Find where the given text appears and provide that cell's center as (X, Y) coordinate. 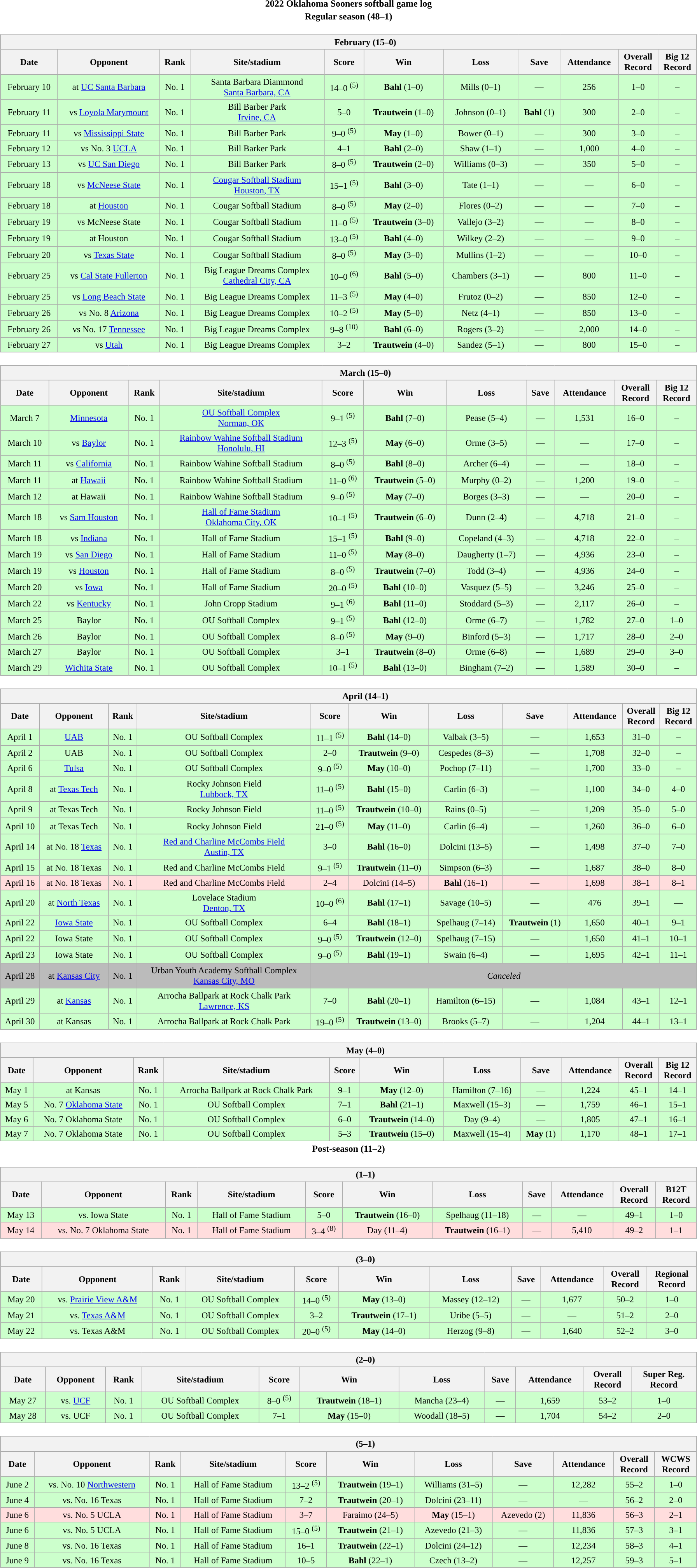
Trautwein (16–1) (478, 1230)
Bahl (11–0) (405, 603)
Uribe (5–5) (471, 1315)
31–0 (641, 737)
Trautwein (4–0) (404, 345)
12,257 (583, 1560)
Bill Barber ParkIrvine, CA (257, 112)
49–1 (634, 1215)
Brooks (5–7) (466, 1021)
Trautwein (7–0) (405, 571)
Trautwein (22–1) (370, 1546)
58–3 (634, 1546)
Rainbow Wahine Softball StadiumHonolulu, HI (241, 443)
12–0 (638, 296)
Bahl (1) (539, 112)
38–1 (641, 883)
5–1 (676, 1560)
46–1 (639, 1105)
1,498 (594, 846)
Pochop (7–11) (466, 768)
12–1 (678, 1000)
28–0 (636, 636)
at North Texas (74, 903)
vs San Diego (89, 554)
30–0 (636, 667)
1,698 (594, 883)
May 28 (23, 1416)
Trautwein (14–0) (401, 1119)
John Cropp Stadium (241, 603)
39–1 (641, 903)
59–3 (634, 1560)
May (15–0) (349, 1416)
Bahl (20–1) (389, 1000)
May 6 (17, 1119)
12,234 (583, 1546)
vs California (89, 464)
38–0 (641, 867)
Trautwein (13–0) (389, 1021)
June 2 (18, 1484)
49–2 (634, 1230)
Trautwein (5–0) (405, 480)
Trautwein (12–0) (389, 938)
11–1 (678, 955)
Trautwein (18–1) (349, 1400)
Czech (13–2) (454, 1560)
Binford (5–3) (486, 636)
May 13 (21, 1215)
Azevedo (2) (523, 1515)
WCWSRecord (676, 1463)
vs. Prairie View A&M (98, 1300)
43–1 (641, 1000)
Pease (5–4) (486, 418)
vs Sam Houston (89, 517)
Trautwein (19–1) (370, 1484)
Tate (1–1) (481, 185)
1,531 (584, 418)
9–1 (6) (343, 603)
10–5 (306, 1560)
2–1 (676, 1515)
3,246 (584, 587)
Bahl (3–0) (404, 185)
1,653 (594, 737)
June 8 (18, 1546)
April 23 (20, 955)
February 27 (29, 345)
at Kansas City (74, 976)
Azevedo (21–3) (454, 1530)
(3–0) (348, 1259)
March 27 (25, 652)
Cougar Softball StadiumHouston, TX (257, 185)
Bahl (21–1) (401, 1105)
Trautwein (2–0) (404, 164)
25–0 (636, 587)
34–0 (641, 789)
vs Indiana (89, 538)
(2–0) (348, 1360)
32–0 (641, 753)
37–0 (641, 846)
March 29 (25, 667)
vs Loyola Marymount (109, 112)
9–8 (10) (344, 329)
1,100 (594, 789)
Bahl (10–0) (405, 587)
Dolcini (24–12) (454, 1546)
13–0 (5) (344, 238)
45–1 (639, 1090)
Bahl (8–0) (405, 464)
B12TRecord (676, 1195)
1,170 (590, 1134)
11–3 (5) (344, 296)
1,677 (572, 1300)
April 2 (20, 753)
Spelhaug (7–14) (466, 923)
February 13 (29, 164)
Tulsa (74, 768)
1,084 (594, 1000)
Bahl (17–1) (389, 903)
41–1 (641, 938)
Trautwein (20–1) (370, 1500)
Rocky Johnson Field Lubbock, TX (224, 789)
Shaw (1–1) (481, 149)
19–0 (636, 480)
Carlin (6–3) (466, 789)
April 9 (20, 809)
3–4 (8) (324, 1230)
1,695 (594, 955)
1,000 (589, 149)
Dolcini (23–11) (454, 1500)
Orme (6–8) (486, 652)
May 22 (21, 1331)
13–1 (678, 1021)
March 12 (25, 496)
Bahl (4–0) (404, 238)
May 1 (17, 1090)
Trautwein (10–0) (389, 809)
14–1 (678, 1090)
21–0 (636, 517)
10–2 (5) (344, 313)
vs Long Beach State (109, 296)
2,117 (584, 603)
1,209 (594, 809)
Maxwell (15–3) (482, 1105)
Dolcini (14–5) (389, 883)
16–0 (636, 418)
April 29 (20, 1000)
Orme (6–7) (486, 620)
Savage (10–5) (466, 903)
15–0 (5) (306, 1530)
7–2 (306, 1500)
27–0 (636, 620)
17–1 (678, 1134)
476 (594, 903)
May (6–0) (405, 443)
Massey (12–12) (471, 1300)
Cespedes (8–3) (466, 753)
Dunn (2–4) (486, 517)
36–0 (641, 826)
April 20 (20, 903)
February 10 (29, 87)
Vallejo (3–2) (481, 222)
Bahl (16–0) (389, 846)
vs No. 3 UCLA (109, 149)
Minnesota (89, 418)
Trautwein (9–0) (389, 753)
Trautwein (21–1) (370, 1530)
44–1 (641, 1021)
1,260 (594, 826)
2–4 (330, 883)
1,759 (590, 1105)
April (14–1) (348, 696)
19–0 (5) (330, 1021)
Bahl (7–0) (405, 418)
RegionalRecord (672, 1279)
March 25 (25, 620)
(5–1) (348, 1444)
April 6 (20, 768)
May (1) (541, 1134)
Trautwein (16–0) (387, 1215)
48–1 (639, 1134)
Hall of Fame StadiumOklahoma City, OK (241, 517)
1,782 (584, 620)
8–1 (678, 883)
vs Mississippi State (109, 133)
Copeland (4–3) (486, 538)
April 8 (20, 789)
Swain (6–4) (466, 955)
April 15 (20, 867)
May (8–0) (405, 554)
50–2 (625, 1300)
40–1 (641, 923)
February 12 (29, 149)
Wichita State (89, 667)
2,000 (589, 329)
10–0 (638, 255)
April 16 (20, 883)
Bahl (13–0) (405, 667)
53–2 (608, 1400)
Trautwein (3–0) (404, 222)
35–0 (641, 809)
12–3 (5) (343, 443)
13–0 (638, 313)
56–2 (634, 1500)
at UC Santa Barbara (109, 87)
May 21 (21, 1315)
Day (9–4) (482, 1119)
April 28 (20, 976)
Lovelace StadiumDenton, TX (224, 903)
15–0 (638, 345)
Bower (0–1) (481, 133)
vs Texas State (109, 255)
Canceled (504, 976)
June 9 (18, 1560)
vs UC San Diego (109, 164)
June 4 (18, 1500)
Rogers (3–2) (481, 329)
1,704 (550, 1416)
256 (589, 87)
29–0 (636, 652)
1,589 (584, 667)
vs No. 17 Tennessee (109, 329)
vs Cal State Fullerton (109, 275)
May (12–0) (401, 1090)
Sandez (5–1) (481, 345)
vs. No. 10 Northwestern (92, 1484)
Bill Barber Park (257, 133)
Bahl (15–0) (389, 789)
Maxwell (15–4) (482, 1134)
Trautwein (15–0) (401, 1134)
47–1 (639, 1119)
Trautwein (1) (535, 923)
Williams (0–3) (481, 164)
18–0 (636, 464)
Bahl (1–0) (404, 87)
52–2 (625, 1331)
51–2 (625, 1315)
1,204 (594, 1021)
vs Utah (109, 345)
Simpson (6–3) (466, 867)
1,805 (590, 1119)
vs Baylor (89, 443)
February 20 (29, 255)
24–0 (636, 571)
Borges (3–3) (486, 496)
Archer (6–4) (486, 464)
Herzog (9–8) (471, 1331)
22–0 (636, 538)
Spelhaug (11–18) (478, 1215)
13–2 (5) (306, 1484)
Santa Barbara DiammondSanta Barbara, CA (257, 87)
Todd (3–4) (486, 571)
Daugherty (1–7) (486, 554)
Faraimo (24–5) (370, 1515)
May (1–0) (404, 133)
Bahl (6–0) (404, 329)
Dolcini (13–5) (466, 846)
Trautwein (1–0) (404, 112)
Trautwein (11–0) (389, 867)
March 7 (25, 418)
21–0 (5) (330, 826)
9–0 (638, 238)
Williams (31–5) (454, 1484)
55–2 (634, 1484)
Bahl (22–1) (370, 1560)
Mullins (1–2) (481, 255)
April 14 (20, 846)
Bahl (9–0) (405, 538)
Bahl (5–0) (404, 275)
15–1 (678, 1105)
20–0 (636, 496)
Woodall (18–5) (442, 1416)
11–0 (638, 275)
May (2–0) (404, 205)
Super Reg.Record (664, 1379)
Wilkey (2–2) (481, 238)
1,200 (584, 480)
Mancha (23–4) (442, 1400)
1,659 (550, 1400)
Urban Youth Academy Softball ComplexKansas City, MO (224, 976)
(1–1) (348, 1175)
Trautwein (17–1) (384, 1315)
Bahl (16–1) (466, 883)
Hamilton (7–16) (482, 1090)
42–1 (641, 955)
Bingham (7–2) (486, 667)
Bahl (14–0) (389, 737)
Carlin (6–4) (466, 826)
March 10 (25, 443)
May (9–0) (405, 636)
May (3–0) (404, 255)
3–7 (306, 1515)
1–1 (676, 1230)
23–0 (636, 554)
April 10 (20, 826)
1,687 (594, 867)
May 20 (21, 1300)
February (15–0) (348, 42)
March 22 (25, 603)
1,689 (584, 652)
Bahl (19–1) (389, 955)
May (14–0) (384, 1331)
April 30 (20, 1021)
May (11–0) (389, 826)
vs Kentucky (89, 603)
6–4 (330, 923)
26–0 (636, 603)
OU Softball ComplexNorman, OK (241, 418)
Spelhaug (7–15) (466, 938)
May (5–0) (404, 313)
350 (589, 164)
Bahl (12–0) (405, 620)
Flores (0–2) (481, 205)
vs. Iowa State (103, 1215)
May 14 (21, 1230)
May (7–0) (405, 496)
5–3 (345, 1134)
May (15–1) (454, 1515)
Arrocha Ballpark at Rock Chalk ParkLawrence, KS (224, 1000)
Rains (0–5) (466, 809)
May 27 (23, 1400)
May 7 (17, 1134)
Bahl (18–1) (389, 923)
Frutoz (0–2) (481, 296)
Day (11–4) (387, 1230)
Bahl (2–0) (404, 149)
vs. No. 7 Oklahoma State (103, 1230)
Hamilton (6–15) (466, 1000)
1,708 (594, 753)
14–0 (638, 329)
Trautwein (6–0) (405, 517)
March 20 (25, 587)
Big League Dreams ComplexCathedral City, CA (257, 275)
Murphy (0–2) (486, 480)
Netz (4–1) (481, 313)
33–0 (641, 768)
May 5 (17, 1105)
17–0 (636, 443)
Mills (0–1) (481, 87)
1,224 (590, 1090)
57–3 (634, 1530)
54–2 (608, 1416)
11–1 (5) (330, 737)
Red and Charline McCombs FieldAustin, TX (224, 846)
1,700 (594, 768)
vs Houston (89, 571)
1,640 (572, 1331)
vs No. 8 Arizona (109, 313)
Orme (3–5) (486, 443)
Valbak (3–5) (466, 737)
Stoddard (5–3) (486, 603)
May (10–0) (389, 768)
12,282 (583, 1484)
May (13–0) (384, 1300)
March 26 (25, 636)
10–1 (678, 938)
Chambers (3–1) (481, 275)
March (15–0) (348, 373)
Johnson (0–1) (481, 112)
April 1 (20, 737)
vs Iowa (89, 587)
Vasquez (5–5) (486, 587)
5,410 (582, 1230)
Trautwein (8–0) (405, 652)
11–0 (6) (343, 480)
56–3 (634, 1515)
1,717 (584, 636)
